From the cell containing the given text, extract its center point as (X, Y) coordinate. 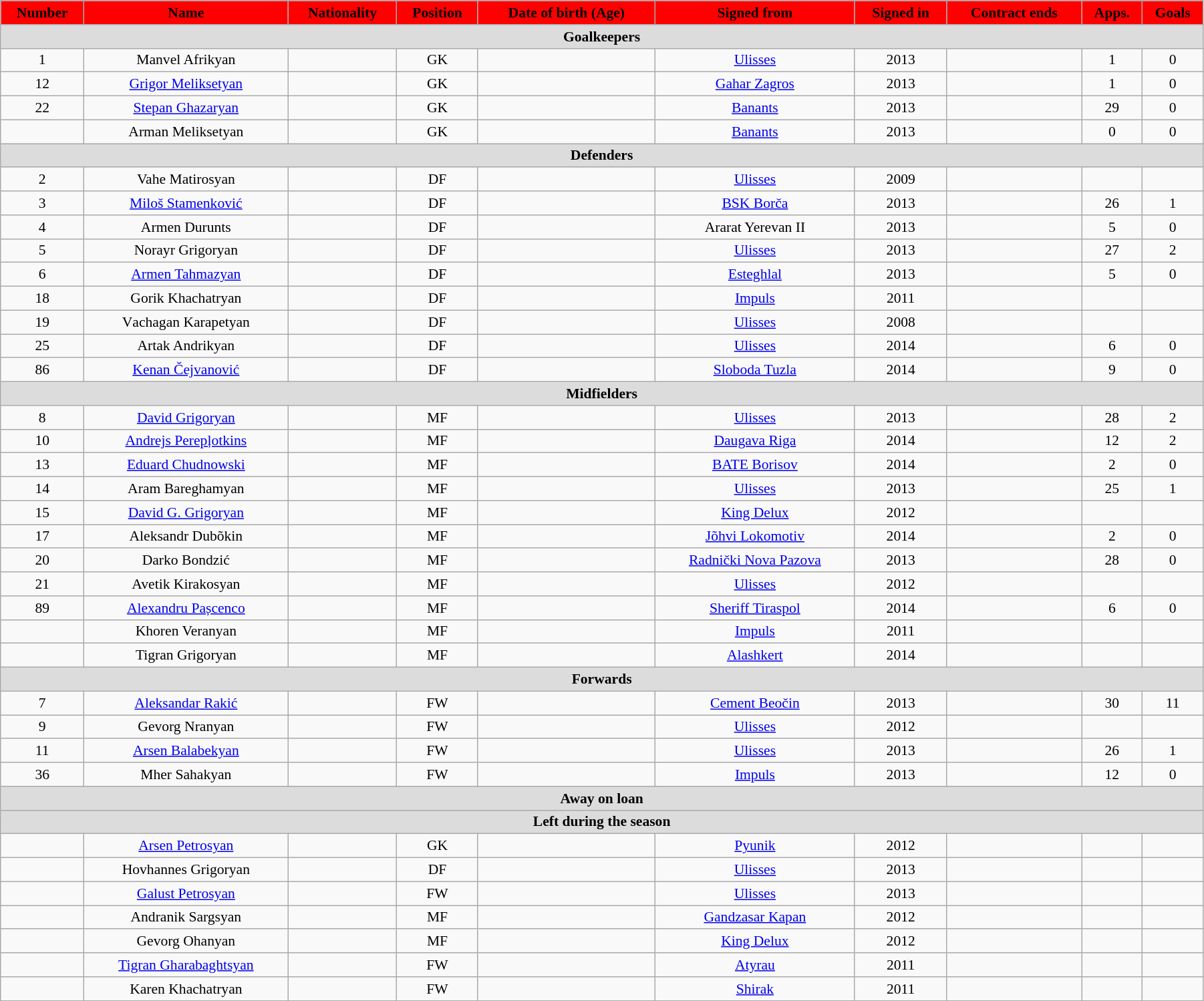
Esteghlal (755, 275)
Midfielders (602, 394)
Contract ends (1014, 13)
86 (43, 370)
Sheriff Tiraspol (755, 608)
Sloboda Tuzla (755, 370)
Manvel Afrikyan (186, 60)
Alexandru Pașcenco (186, 608)
Kenan Čejvanović (186, 370)
4 (43, 227)
Vаchаgаn Kаrаpetyan (186, 322)
David G. Grigoryan (186, 513)
Shirak (755, 989)
Daugava Riga (755, 441)
Aram Bareghamyan (186, 489)
Cement Beočin (755, 703)
Away on loan (602, 799)
Tigran Grigoryan (186, 656)
14 (43, 489)
Avetik Kirakosyan (186, 584)
22 (43, 108)
Arman Meliksetyan (186, 132)
21 (43, 584)
36 (43, 774)
Aleksandar Rakić (186, 703)
Number (43, 13)
Ararat Yerevan II (755, 227)
2009 (901, 180)
Pyunik (755, 846)
Arsen Petrosyan (186, 846)
15 (43, 513)
8 (43, 418)
Andranik Sargsyan (186, 917)
Left during the season (602, 822)
Galust Petrosyan (186, 893)
27 (1112, 251)
3 (43, 203)
Hovhannes Grigoryan (186, 870)
2008 (901, 322)
Defenders (602, 156)
Gahar Zagros (755, 84)
Miloš Stamenković (186, 203)
Date of birth (Age) (567, 13)
Alashkert (755, 656)
Forwards (602, 680)
Nationality (342, 13)
Atyrau (755, 965)
Tigran Gharabaghtsyan (186, 965)
Gevorg Ohanyan (186, 942)
18 (43, 299)
Aleksandr Dubõkin (186, 537)
29 (1112, 108)
Signed in (901, 13)
Grigor Meliksetyan (186, 84)
Signed from (755, 13)
David Grigoryan (186, 418)
Mher Sahakyan (186, 774)
10 (43, 441)
Gorik Khachatryan (186, 299)
89 (43, 608)
Radnički Nova Pazova (755, 561)
Jõhvi Lokomotiv (755, 537)
Darko Bondzić (186, 561)
Armen Tahmazyan (186, 275)
Andrejs Perepļotkins (186, 441)
20 (43, 561)
17 (43, 537)
Armen Durunts (186, 227)
BSK Borča (755, 203)
Artak Andrikyan (186, 346)
13 (43, 465)
19 (43, 322)
Karen Khachatryan (186, 989)
Goals (1173, 13)
Position (437, 13)
BATE Borisov (755, 465)
Name (186, 13)
Gevorg Nranyan (186, 727)
30 (1112, 703)
Eduard Chudnowski (186, 465)
Apps. (1112, 13)
Vahe Matirosyan (186, 180)
Arsen Balabekyan (186, 751)
Gandzasar Kapan (755, 917)
Goalkeepers (602, 37)
Khoren Veranyan (186, 631)
7 (43, 703)
Norayr Grigoryan (186, 251)
Stepan Ghazaryan (186, 108)
